Identify which cell holds the provided text, then report its (X, Y) central coordinate. 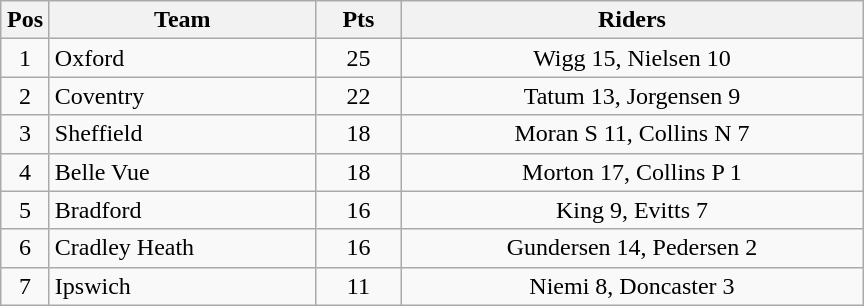
Coventry (182, 96)
6 (26, 248)
Oxford (182, 58)
Riders (632, 20)
11 (358, 286)
Team (182, 20)
Ipswich (182, 286)
Tatum 13, Jorgensen 9 (632, 96)
Pts (358, 20)
4 (26, 172)
Wigg 15, Nielsen 10 (632, 58)
Moran S 11, Collins N 7 (632, 134)
7 (26, 286)
Morton 17, Collins P 1 (632, 172)
Cradley Heath (182, 248)
25 (358, 58)
Sheffield (182, 134)
Belle Vue (182, 172)
5 (26, 210)
1 (26, 58)
22 (358, 96)
King 9, Evitts 7 (632, 210)
Niemi 8, Doncaster 3 (632, 286)
Bradford (182, 210)
2 (26, 96)
Gundersen 14, Pedersen 2 (632, 248)
Pos (26, 20)
3 (26, 134)
